Output the [X, Y] coordinate of the center of the cell containing the given text.  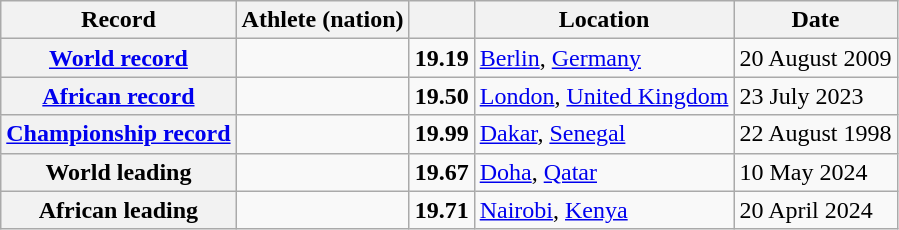
Athlete (nation) [322, 20]
19.50 [442, 96]
World record [118, 58]
20 April 2024 [816, 210]
Record [118, 20]
10 May 2024 [816, 172]
London, United Kingdom [604, 96]
Nairobi, Kenya [604, 210]
19.71 [442, 210]
23 July 2023 [816, 96]
Berlin, Germany [604, 58]
19.67 [442, 172]
Location [604, 20]
19.19 [442, 58]
20 August 2009 [816, 58]
22 August 1998 [816, 134]
World leading [118, 172]
African record [118, 96]
African leading [118, 210]
Doha, Qatar [604, 172]
Dakar, Senegal [604, 134]
Date [816, 20]
19.99 [442, 134]
Championship record [118, 134]
